Return the [X, Y] coordinate for the center point of the cell that contains the specified text.  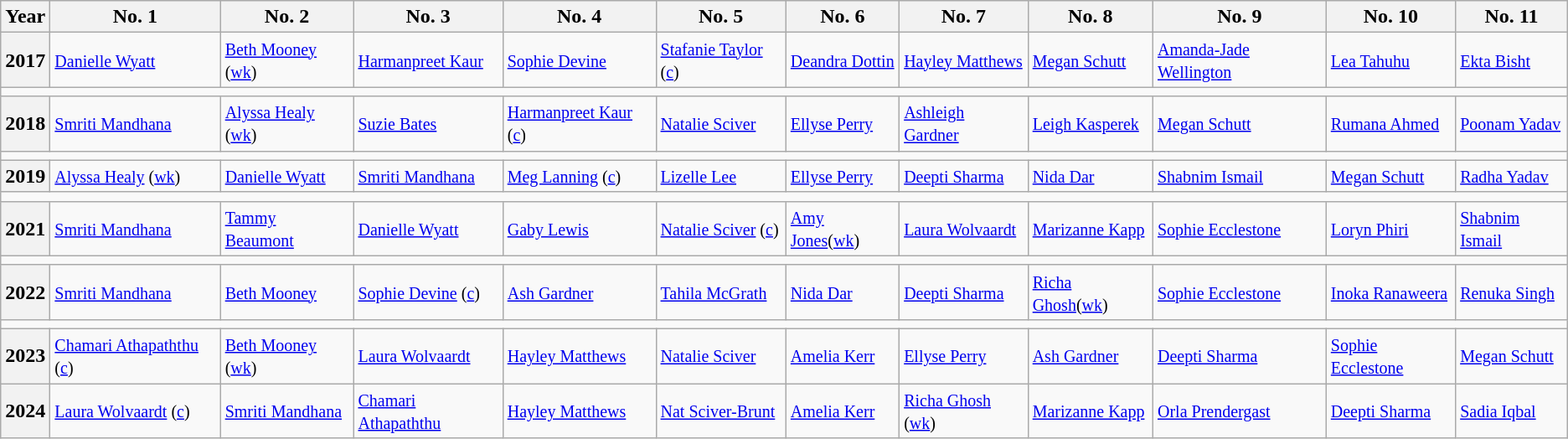
Suzie Bates [428, 124]
2017 [25, 60]
Sophie Devine (c) [428, 292]
2024 [25, 411]
Harmanpreet Kaur [428, 60]
2023 [25, 355]
No. 10 [1390, 17]
Leigh Kasperek [1091, 124]
No. 5 [720, 17]
Lea Tahuhu [1390, 60]
Beth Mooney [286, 292]
Lizelle Lee [720, 176]
Rumana Ahmed [1390, 124]
Nat Sciver-Brunt [720, 411]
Chamari Athapaththu (c) [136, 355]
Laura Wolvaardt (c) [136, 411]
No. 1 [136, 17]
Tahila McGrath [720, 292]
Sadia Iqbal [1512, 411]
Natalie Sciver (c) [720, 228]
Gaby Lewis [580, 228]
No. 11 [1512, 17]
Loryn Phiri [1390, 228]
Richa Ghosh (wk) [964, 411]
No. 8 [1091, 17]
Amy Jones(wk) [843, 228]
Sophie Devine [580, 60]
No. 2 [286, 17]
No. 6 [843, 17]
Stafanie Taylor (c) [720, 60]
Renuka Singh [1512, 292]
Deandra Dottin [843, 60]
2021 [25, 228]
Ekta Bisht [1512, 60]
2022 [25, 292]
2018 [25, 124]
Chamari Athapaththu [428, 411]
2019 [25, 176]
No. 4 [580, 17]
No. 3 [428, 17]
Orla Prendergast [1240, 411]
No. 7 [964, 17]
Amanda-Jade Wellington [1240, 60]
Radha Yadav [1512, 176]
Meg Lanning (c) [580, 176]
Year [25, 17]
Ashleigh Gardner [964, 124]
Tammy Beaumont [286, 228]
No. 9 [1240, 17]
Inoka Ranaweera [1390, 292]
Poonam Yadav [1512, 124]
Harmanpreet Kaur (c) [580, 124]
Richa Ghosh(wk) [1091, 292]
